Scan for the cell matching the given text and deliver its [X, Y] coordinate at center. 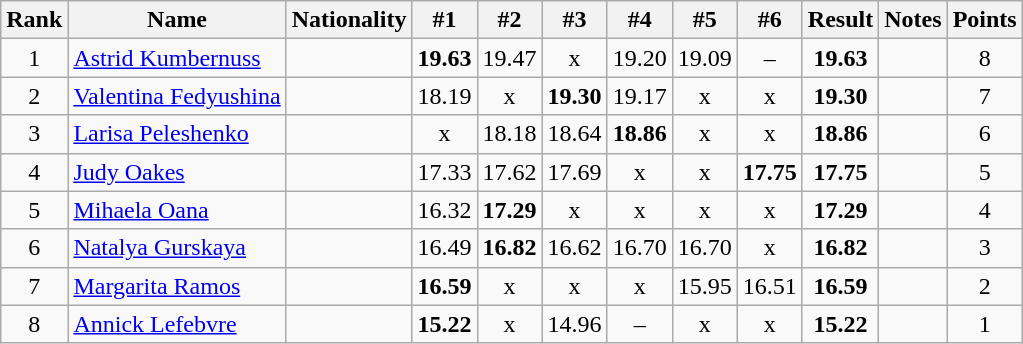
19.17 [640, 96]
19.20 [640, 58]
#1 [444, 20]
Name [177, 20]
Rank [34, 20]
#2 [510, 20]
17.62 [510, 172]
Natalya Gurskaya [177, 248]
Margarita Ramos [177, 286]
#4 [640, 20]
#3 [574, 20]
16.62 [574, 248]
18.18 [510, 134]
Annick Lefebvre [177, 324]
Judy Oakes [177, 172]
Result [840, 20]
18.64 [574, 134]
16.49 [444, 248]
14.96 [574, 324]
17.33 [444, 172]
Larisa Peleshenko [177, 134]
Astrid Kumbernuss [177, 58]
16.51 [770, 286]
19.47 [510, 58]
18.19 [444, 96]
15.95 [704, 286]
Points [984, 20]
Mihaela Oana [177, 210]
#6 [770, 20]
17.69 [574, 172]
16.32 [444, 210]
Notes [913, 20]
#5 [704, 20]
19.09 [704, 58]
Valentina Fedyushina [177, 96]
Nationality [349, 20]
